Identify which cell holds the provided text, then report its (X, Y) central coordinate. 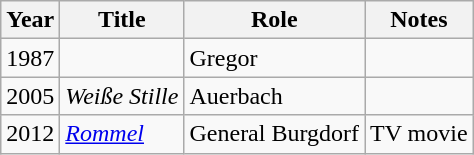
Weiße Stille (122, 96)
Rommel (122, 134)
TV movie (420, 134)
Role (274, 20)
1987 (30, 58)
Auerbach (274, 96)
Title (122, 20)
Year (30, 20)
Notes (420, 20)
Gregor (274, 58)
2005 (30, 96)
2012 (30, 134)
General Burgdorf (274, 134)
